Search for the cell housing the specified text and yield its [x, y] center coordinate. 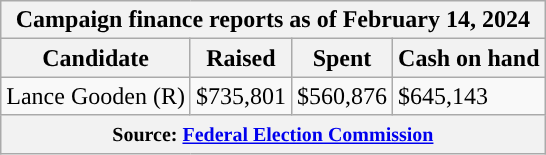
Candidate [96, 58]
Spent [342, 58]
$645,143 [469, 96]
$735,801 [240, 96]
$560,876 [342, 96]
Lance Gooden (R) [96, 96]
Campaign finance reports as of February 14, 2024 [273, 20]
Source: Federal Election Commission [273, 134]
Raised [240, 58]
Cash on hand [469, 58]
